Return the (X, Y) coordinate for the center point of the cell that contains the specified text.  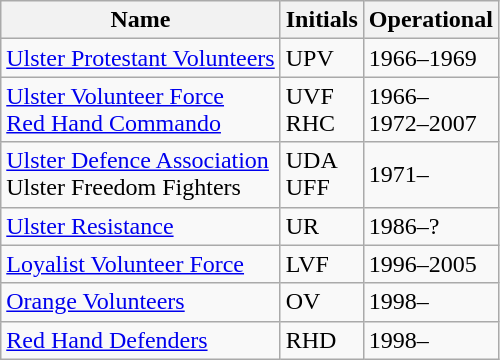
UVFRHC (322, 110)
Ulster Volunteer ForceRed Hand Commando (140, 110)
1986–? (430, 226)
RHD (322, 340)
UR (322, 226)
Name (140, 20)
1996–2005 (430, 264)
LVF (322, 264)
1966–1969 (430, 58)
UDAUFF (322, 174)
Loyalist Volunteer Force (140, 264)
Initials (322, 20)
Ulster Resistance (140, 226)
Ulster Defence AssociationUlster Freedom Fighters (140, 174)
OV (322, 302)
Operational (430, 20)
1966–1972–2007 (430, 110)
UPV (322, 58)
Orange Volunteers (140, 302)
Ulster Protestant Volunteers (140, 58)
Red Hand Defenders (140, 340)
1971– (430, 174)
